Return (x, y) of the center of cell containing provided text 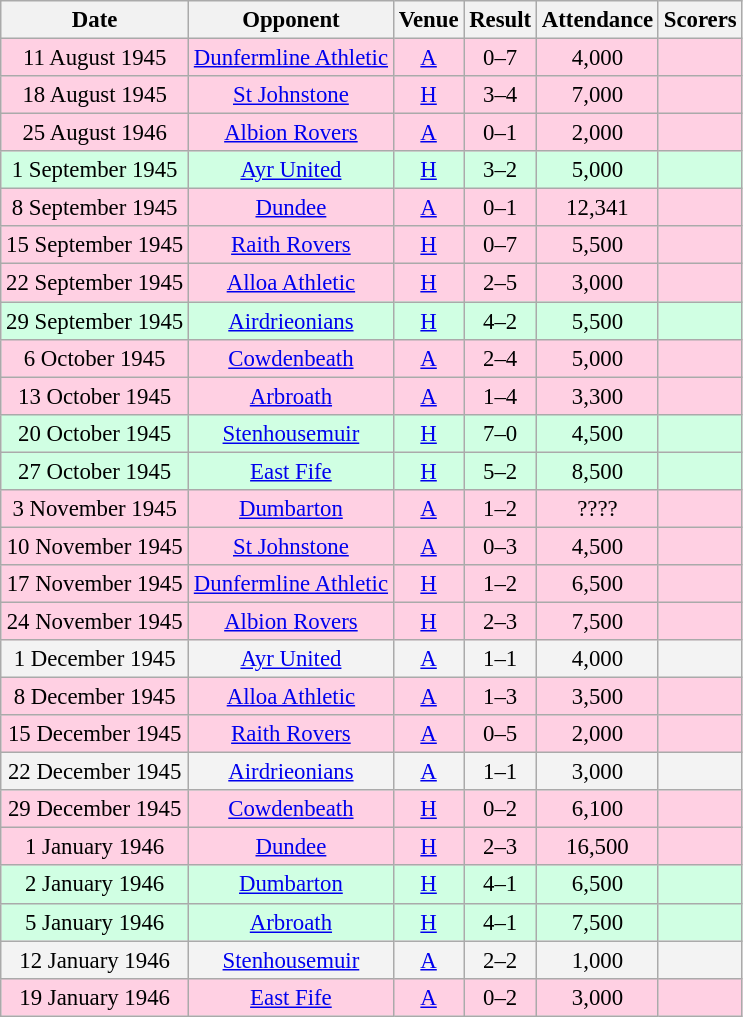
22 September 1945 (95, 283)
3–4 (500, 95)
Date (95, 20)
18 August 1945 (95, 95)
Venue (428, 20)
6 October 1945 (95, 358)
20 October 1945 (95, 433)
2–2 (500, 960)
19 January 1946 (95, 997)
25 August 1946 (95, 133)
7,000 (597, 95)
3–2 (500, 170)
3,500 (597, 697)
15 September 1945 (95, 245)
???? (597, 509)
12,341 (597, 208)
0–5 (500, 734)
22 December 1945 (95, 772)
3,300 (597, 396)
1–4 (500, 396)
17 November 1945 (95, 584)
29 September 1945 (95, 321)
Attendance (597, 20)
29 December 1945 (95, 809)
5–2 (500, 471)
24 November 1945 (95, 621)
1,000 (597, 960)
3 November 1945 (95, 509)
2–5 (500, 283)
1 December 1945 (95, 659)
2 January 1946 (95, 885)
2–4 (500, 358)
7–0 (500, 433)
8,500 (597, 471)
1 January 1946 (95, 847)
11 August 1945 (95, 58)
8 September 1945 (95, 208)
6,100 (597, 809)
12 January 1946 (95, 960)
4–2 (500, 321)
Scorers (700, 20)
10 November 1945 (95, 546)
Opponent (292, 20)
27 October 1945 (95, 471)
0–3 (500, 546)
16,500 (597, 847)
Result (500, 20)
15 December 1945 (95, 734)
1–3 (500, 697)
13 October 1945 (95, 396)
8 December 1945 (95, 697)
5 January 1946 (95, 922)
1 September 1945 (95, 170)
